Locate the cell with the specified text and output its (x, y) center coordinate. 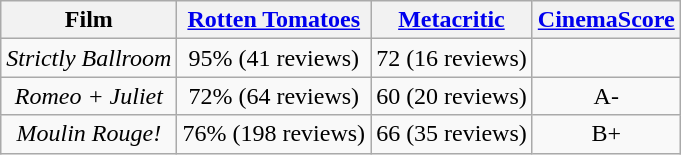
Romeo + Juliet (89, 96)
Metacritic (452, 20)
66 (35 reviews) (452, 134)
76% (198 reviews) (274, 134)
Strictly Ballroom (89, 58)
72% (64 reviews) (274, 96)
B+ (606, 134)
CinemaScore (606, 20)
Moulin Rouge! (89, 134)
60 (20 reviews) (452, 96)
95% (41 reviews) (274, 58)
72 (16 reviews) (452, 58)
A- (606, 96)
Film (89, 20)
Rotten Tomatoes (274, 20)
